Pinpoint the cell where the given text exists, returning its (x, y) midpoint coordinate. 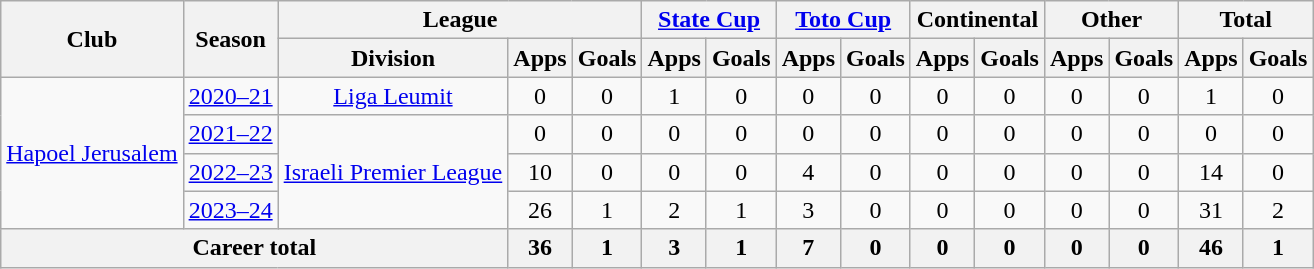
Division (393, 58)
2021–22 (230, 134)
Hapoel Jerusalem (92, 153)
7 (808, 248)
Career total (254, 248)
2023–24 (230, 210)
Other (1111, 20)
4 (808, 172)
Club (92, 39)
Toto Cup (843, 20)
Liga Leumit (393, 96)
10 (540, 172)
46 (1211, 248)
14 (1211, 172)
Israeli Premier League (393, 172)
31 (1211, 210)
Total (1246, 20)
Season (230, 39)
League (460, 20)
Continental (977, 20)
2020–21 (230, 96)
2022–23 (230, 172)
26 (540, 210)
36 (540, 248)
State Cup (709, 20)
